Determine the (X, Y) coordinate at the center of the cell enclosing the given text.  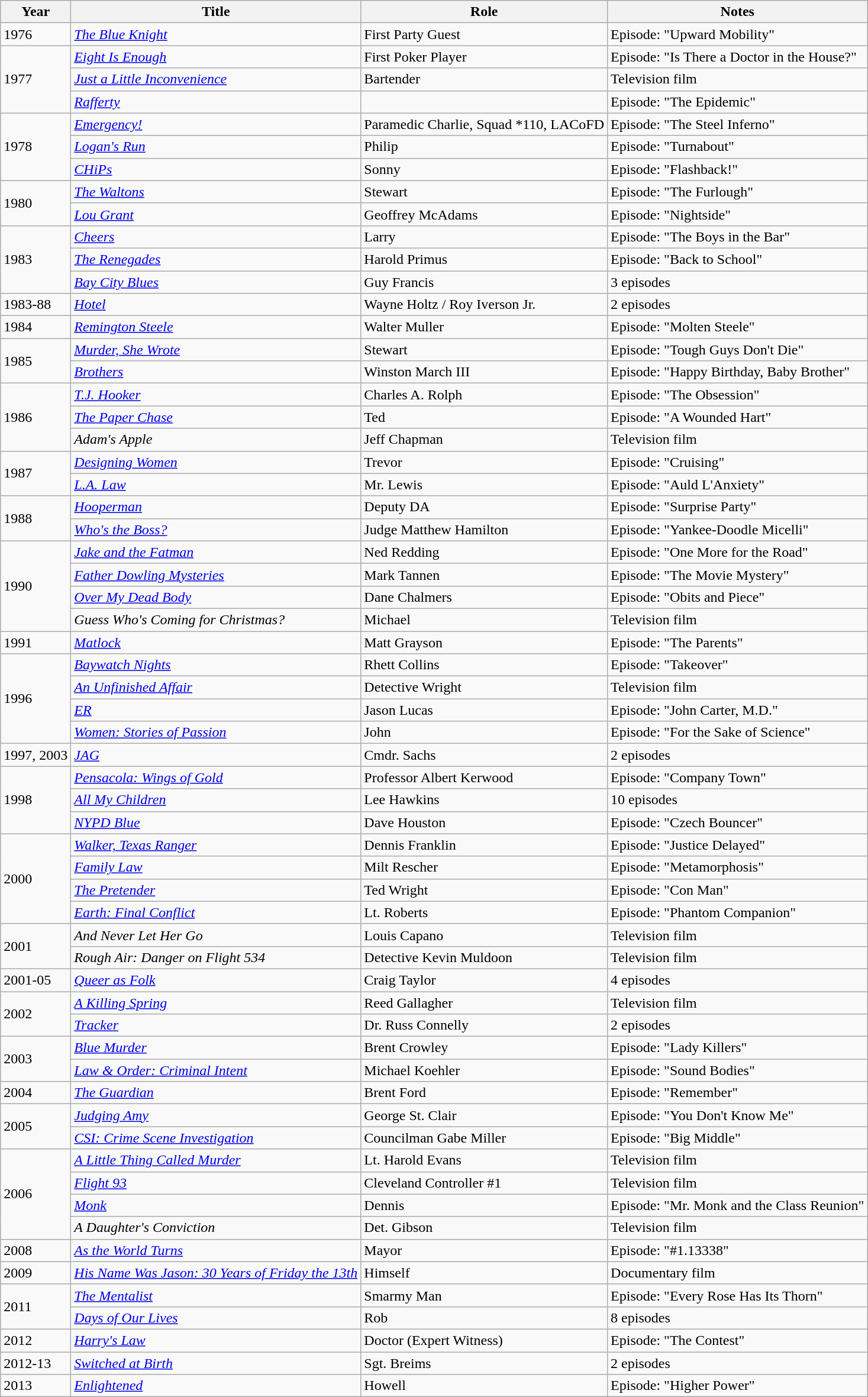
Just a Little Inconvenience (216, 79)
Episode: "You Don't Know Me" (737, 1115)
Episode: "Surprise Party" (737, 507)
Logan's Run (216, 147)
10 episodes (737, 800)
Pensacola: Wings of Gold (216, 777)
2012 (36, 1340)
Episode: "John Carter, M.D." (737, 710)
Adam's Apple (216, 440)
T.J. Hooker (216, 395)
Episode: "Yankee-Doodle Micelli" (737, 530)
Ned Redding (484, 552)
Rhett Collins (484, 665)
Howell (484, 1386)
An Unfinished Affair (216, 688)
Episode: "The Movie Mystery" (737, 575)
Guess Who's Coming for Christmas? (216, 620)
ER (216, 710)
Brent Ford (484, 1093)
Episode: "Big Middle" (737, 1138)
Episode: "For the Sake of Science" (737, 733)
1997, 2003 (36, 755)
2004 (36, 1093)
The Renegades (216, 259)
Philip (484, 147)
Lt. Harold Evans (484, 1160)
1984 (36, 327)
Emergency! (216, 124)
Smarmy Man (484, 1295)
Episode: "Con Man" (737, 890)
Milt Rescher (484, 867)
Bay City Blues (216, 282)
Trevor (484, 462)
Jake and the Fatman (216, 552)
Professor Albert Kerwood (484, 777)
Episode: "The Epidemic" (737, 102)
Earth: Final Conflict (216, 912)
Episode: "Lady Killers" (737, 1048)
Bartender (484, 79)
1986 (36, 417)
Ted (484, 417)
Larry (484, 237)
Baywatch Nights (216, 665)
Walter Muller (484, 327)
Rough Air: Danger on Flight 534 (216, 957)
Dennis Franklin (484, 845)
Episode: "The Parents" (737, 642)
Councilman Gabe Miller (484, 1138)
Episode: "Upward Mobility" (737, 34)
1983-88 (36, 305)
Rob (484, 1318)
Episode: "The Furlough" (737, 192)
Dr. Russ Connelly (484, 1025)
Guy Francis (484, 282)
Detective Kevin Muldoon (484, 957)
Eight Is Enough (216, 57)
Geoffrey McAdams (484, 214)
1990 (36, 586)
The Waltons (216, 192)
Episode: "Remember" (737, 1093)
Father Dowling Mysteries (216, 575)
Matt Grayson (484, 642)
Episode: "Happy Birthday, Baby Brother" (737, 372)
Tracker (216, 1025)
And Never Let Her Go (216, 935)
Rafferty (216, 102)
Episode: "One More for the Road" (737, 552)
Law & Order: Criminal Intent (216, 1070)
2009 (36, 1273)
1991 (36, 642)
Blue Murder (216, 1048)
Role (484, 12)
Episode: "Phantom Companion" (737, 912)
First Party Guest (484, 34)
CHiPs (216, 169)
All My Children (216, 800)
1987 (36, 473)
Jeff Chapman (484, 440)
Cheers (216, 237)
A Daughter's Conviction (216, 1228)
2006 (36, 1194)
1980 (36, 203)
Episode: "A Wounded Hart" (737, 417)
Year (36, 12)
Episode: "#1.13338" (737, 1250)
Episode: "Cruising" (737, 462)
Hotel (216, 305)
Episode: "Tough Guys Don't Die" (737, 350)
Episode: "Is There a Doctor in the House?" (737, 57)
Enlightened (216, 1386)
Brent Crowley (484, 1048)
Wayne Holtz / Roy Iverson Jr. (484, 305)
2013 (36, 1386)
Cleveland Controller #1 (484, 1183)
Mayor (484, 1250)
2001-05 (36, 980)
1996 (36, 699)
Episode: "Back to School" (737, 259)
1977 (36, 79)
Harold Primus (484, 259)
Lou Grant (216, 214)
Matlock (216, 642)
A Killing Spring (216, 1003)
Flight 93 (216, 1183)
Women: Stories of Passion (216, 733)
L.A. Law (216, 485)
Episode: "Turnabout" (737, 147)
CSI: Crime Scene Investigation (216, 1138)
Episode: "Czech Bouncer" (737, 822)
2012-13 (36, 1363)
Doctor (Expert Witness) (484, 1340)
Mark Tannen (484, 575)
Judge Matthew Hamilton (484, 530)
Title (216, 12)
Sonny (484, 169)
A Little Thing Called Murder (216, 1160)
The Mentalist (216, 1295)
Episode: "Obits and Piece" (737, 597)
Detective Wright (484, 688)
Notes (737, 12)
Episode: "Flashback!" (737, 169)
2005 (36, 1127)
As the World Turns (216, 1250)
Episode: "The Contest" (737, 1340)
Episode: "Justice Delayed" (737, 845)
Jason Lucas (484, 710)
George St. Clair (484, 1115)
2008 (36, 1250)
3 episodes (737, 282)
Det. Gibson (484, 1228)
Lt. Roberts (484, 912)
Switched at Birth (216, 1363)
4 episodes (737, 980)
Family Law (216, 867)
Reed Gallagher (484, 1003)
Remington Steele (216, 327)
Over My Dead Body (216, 597)
Episode: "Molten Steele" (737, 327)
Episode: "The Boys in the Bar" (737, 237)
2002 (36, 1014)
1985 (36, 361)
First Poker Player (484, 57)
Judging Amy (216, 1115)
Michael (484, 620)
Episode: "The Steel Inferno" (737, 124)
John (484, 733)
Episode: "Mr. Monk and the Class Reunion" (737, 1205)
1998 (36, 800)
1976 (36, 34)
1978 (36, 147)
Episode: "Sound Bodies" (737, 1070)
Documentary film (737, 1273)
Cmdr. Sachs (484, 755)
Sgt. Breims (484, 1363)
The Paper Chase (216, 417)
Dane Chalmers (484, 597)
Harry's Law (216, 1340)
Episode: "Company Town" (737, 777)
Murder, She Wrote (216, 350)
1983 (36, 259)
Hooperman (216, 507)
Craig Taylor (484, 980)
The Pretender (216, 890)
Ted Wright (484, 890)
Deputy DA (484, 507)
1988 (36, 518)
Walker, Texas Ranger (216, 845)
Episode: "The Obsession" (737, 395)
Episode: "Metamorphosis" (737, 867)
JAG (216, 755)
2003 (36, 1059)
Dennis (484, 1205)
2001 (36, 946)
Queer as Folk (216, 980)
Winston March III (484, 372)
Episode: "Nightside" (737, 214)
Designing Women (216, 462)
Days of Our Lives (216, 1318)
Paramedic Charlie, Squad *110, LACoFD (484, 124)
Mr. Lewis (484, 485)
Michael Koehler (484, 1070)
Brothers (216, 372)
8 episodes (737, 1318)
2011 (36, 1306)
2000 (36, 879)
Dave Houston (484, 822)
His Name Was Jason: 30 Years of Friday the 13th (216, 1273)
Episode: "Auld L'Anxiety" (737, 485)
Louis Capano (484, 935)
Lee Hawkins (484, 800)
NYPD Blue (216, 822)
Himself (484, 1273)
The Blue Knight (216, 34)
Monk (216, 1205)
Charles A. Rolph (484, 395)
Episode: "Every Rose Has Its Thorn" (737, 1295)
Episode: "Takeover" (737, 665)
Who's the Boss? (216, 530)
The Guardian (216, 1093)
Episode: "Higher Power" (737, 1386)
